Extract the (X, Y) coordinate from the center of the cell holding the provided text.  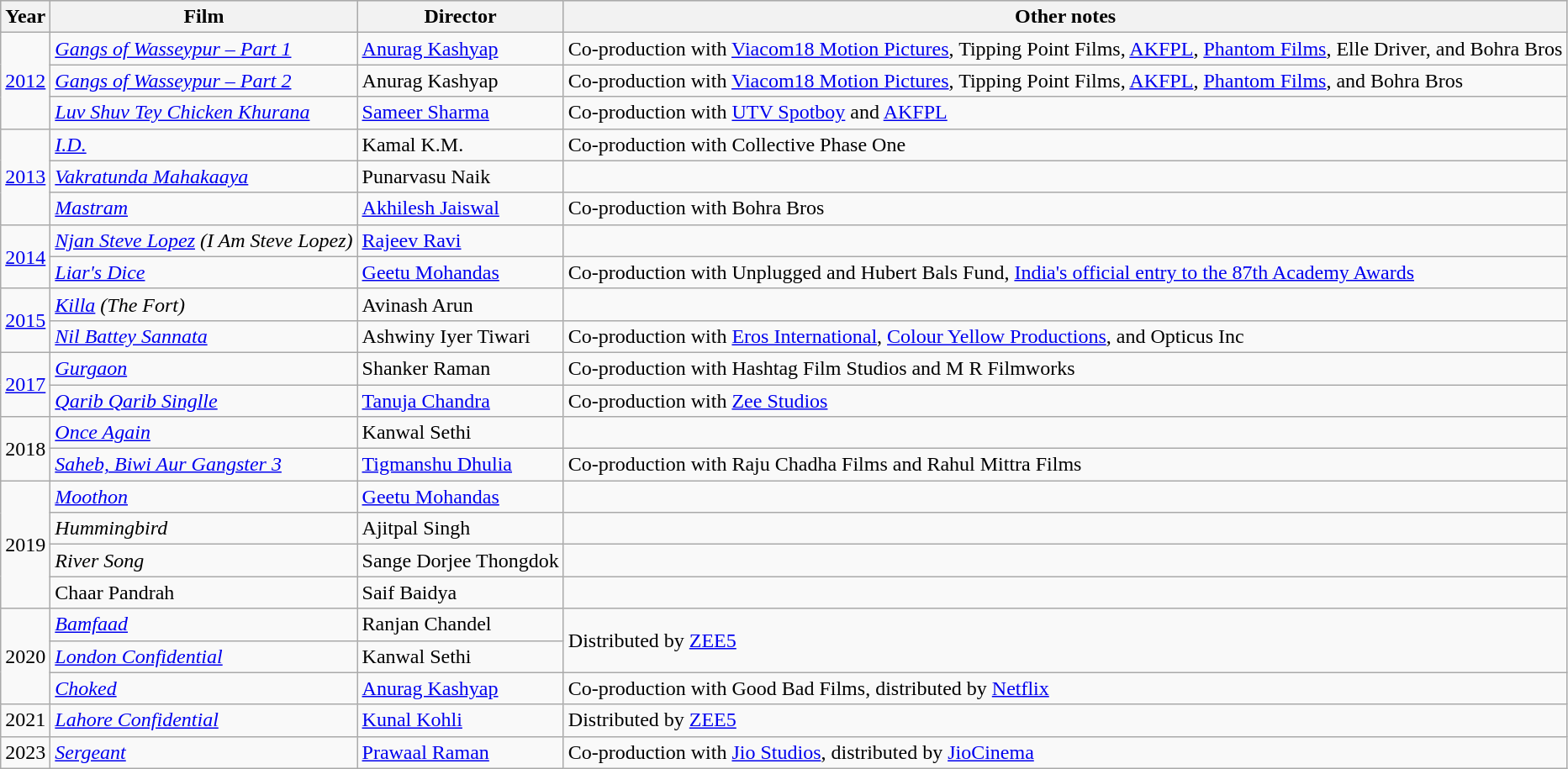
River Song (203, 561)
Saif Baidya (461, 593)
Bamfaad (203, 624)
Ajitpal Singh (461, 529)
Njan Steve Lopez (I Am Steve Lopez) (203, 240)
Co-production with Eros International, Colour Yellow Productions, and Opticus Inc (1065, 336)
Qarib Qarib Singlle (203, 401)
Sameer Sharma (461, 113)
Co-production with Viacom18 Motion Pictures, Tipping Point Films, AKFPL, Phantom Films, and Bohra Bros (1065, 81)
Tanuja Chandra (461, 401)
Director (461, 17)
Vakratunda Mahakaaya (203, 176)
2012 (25, 81)
Mastram (203, 208)
Lahore Confidential (203, 720)
Co-production with UTV Spotboy and AKFPL (1065, 113)
Co-production with Raju Chadha Films and Rahul Mittra Films (1065, 465)
London Confidential (203, 656)
Choked (203, 688)
Rajeev Ravi (461, 240)
Co-production with Jio Studios, distributed by JioCinema (1065, 752)
Prawaal Raman (461, 752)
Sange Dorjee Thongdok (461, 561)
Co-production with Unplugged and Hubert Bals Fund, India's official entry to the 87th Academy Awards (1065, 272)
Liar's Dice (203, 272)
Film (203, 17)
Year (25, 17)
Once Again (203, 433)
Shanker Raman (461, 368)
Co-production with Zee Studios (1065, 401)
Co-production with Collective Phase One (1065, 145)
Co-production with Viacom18 Motion Pictures, Tipping Point Films, AKFPL, Phantom Films, Elle Driver, and Bohra Bros (1065, 49)
Chaar Pandrah (203, 593)
2023 (25, 752)
Co-production with Bohra Bros (1065, 208)
Gurgaon (203, 368)
Punarvasu Naik (461, 176)
Co-production with Good Bad Films, distributed by Netflix (1065, 688)
2017 (25, 384)
2018 (25, 449)
2021 (25, 720)
Kunal Kohli (461, 720)
Hummingbird (203, 529)
Tigmanshu Dhulia (461, 465)
Kamal K.M. (461, 145)
Saheb, Biwi Aur Gangster 3 (203, 465)
2013 (25, 176)
2014 (25, 256)
Killa (The Fort) (203, 304)
2019 (25, 545)
Nil Battey Sannata (203, 336)
Gangs of Wasseypur – Part 2 (203, 81)
Co-production with Hashtag Film Studios and M R Filmworks (1065, 368)
Ranjan Chandel (461, 624)
Other notes (1065, 17)
2015 (25, 320)
I.D. (203, 145)
Avinash Arun (461, 304)
Gangs of Wasseypur – Part 1 (203, 49)
Sergeant (203, 752)
Ashwiny Iyer Tiwari (461, 336)
Moothon (203, 497)
Luv Shuv Tey Chicken Khurana (203, 113)
2020 (25, 656)
Akhilesh Jaiswal (461, 208)
